Search for the cell housing the specified text and yield its [x, y] center coordinate. 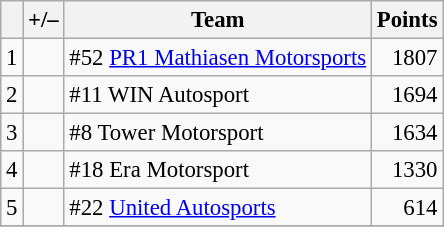
#52 PR1 Mathiasen Motorsports [218, 58]
#18 Era Motorsport [218, 170]
3 [12, 133]
1634 [406, 133]
1807 [406, 58]
1 [12, 58]
Team [218, 20]
614 [406, 208]
1330 [406, 170]
Points [406, 20]
4 [12, 170]
2 [12, 95]
1694 [406, 95]
#22 United Autosports [218, 208]
+/– [44, 20]
#8 Tower Motorsport [218, 133]
#11 WIN Autosport [218, 95]
5 [12, 208]
